Return (X, Y) of the center of cell containing provided text 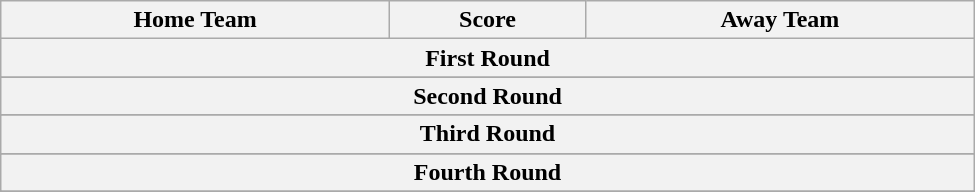
Home Team (196, 20)
First Round (488, 58)
Second Round (488, 96)
Fourth Round (488, 172)
Score (487, 20)
Away Team (780, 20)
Third Round (488, 134)
